Search for the cell housing the specified text and yield its (x, y) center coordinate. 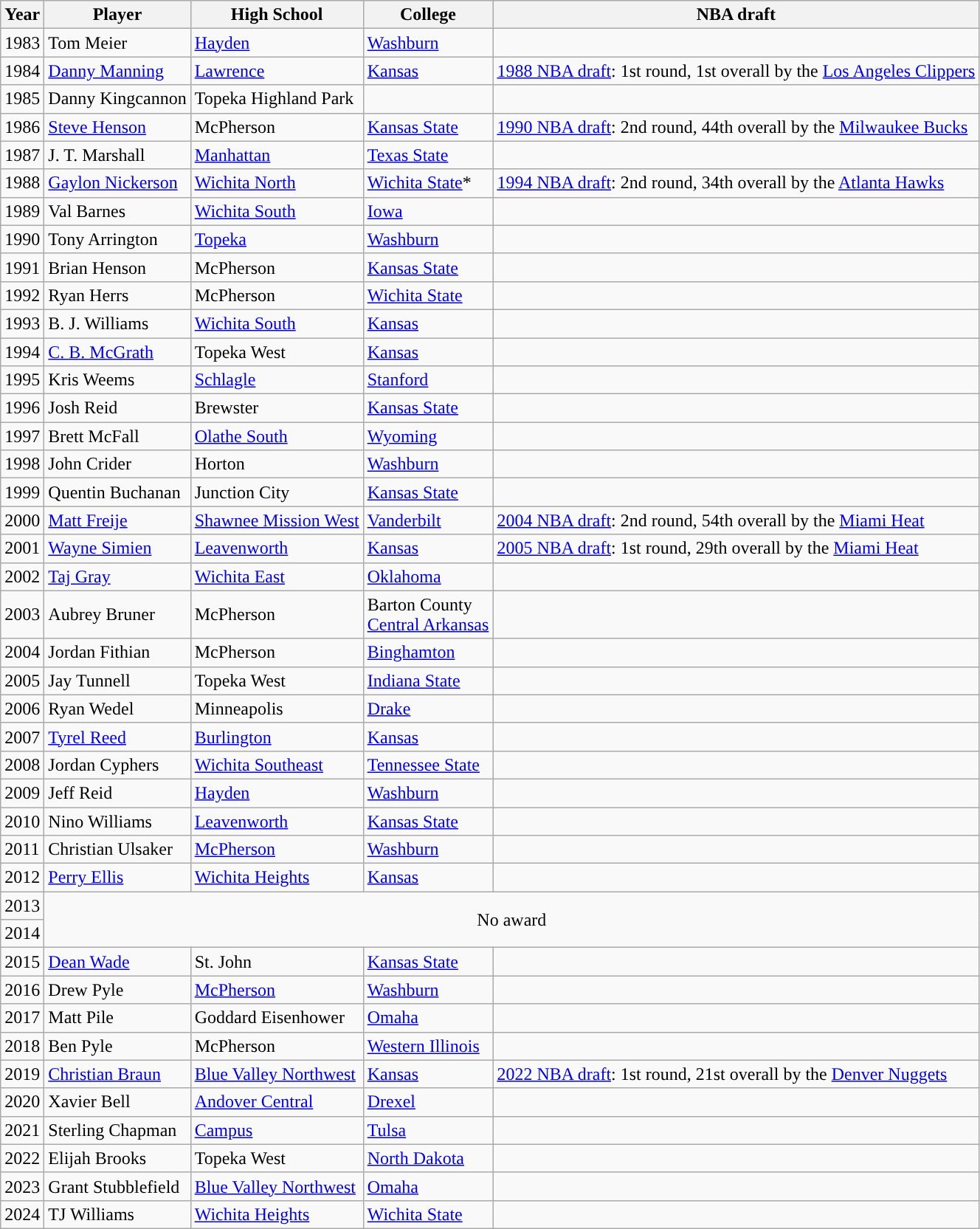
Tennessee State (428, 765)
J. T. Marshall (117, 155)
1998 (22, 464)
Matt Pile (117, 1018)
2005 NBA draft: 1st round, 29th overall by the Miami Heat (736, 548)
Christian Braun (117, 1074)
1990 NBA draft: 2nd round, 44th overall by the Milwaukee Bucks (736, 127)
Goddard Eisenhower (277, 1018)
St. John (277, 962)
Horton (277, 464)
Player (117, 15)
2014 (22, 934)
1988 NBA draft: 1st round, 1st overall by the Los Angeles Clippers (736, 71)
2003 (22, 614)
Junction City (277, 492)
Burlington (277, 737)
1994 (22, 352)
Nino Williams (117, 822)
2022 NBA draft: 1st round, 21st overall by the Denver Nuggets (736, 1074)
1988 (22, 183)
Drexel (428, 1102)
Drake (428, 709)
Drew Pyle (117, 990)
NBA draft (736, 15)
Tulsa (428, 1130)
Brian Henson (117, 267)
2006 (22, 709)
2019 (22, 1074)
Steve Henson (117, 127)
Val Barnes (117, 211)
Dean Wade (117, 962)
Wichita State* (428, 183)
2001 (22, 548)
1995 (22, 380)
C. B. McGrath (117, 352)
2012 (22, 878)
Tyrel Reed (117, 737)
2021 (22, 1130)
1990 (22, 239)
2002 (22, 576)
Aubrey Bruner (117, 614)
2000 (22, 520)
1991 (22, 267)
Wichita Southeast (277, 765)
1999 (22, 492)
1984 (22, 71)
Lawrence (277, 71)
Wayne Simien (117, 548)
Minneapolis (277, 709)
Gaylon Nickerson (117, 183)
Elijah Brooks (117, 1158)
Jay Tunnell (117, 681)
Jordan Fithian (117, 653)
Jordan Cyphers (117, 765)
Tom Meier (117, 43)
1992 (22, 295)
1989 (22, 211)
Ben Pyle (117, 1046)
Year (22, 15)
Stanford (428, 380)
Xavier Bell (117, 1102)
Quentin Buchanan (117, 492)
John Crider (117, 464)
Brewster (277, 408)
Texas State (428, 155)
Topeka (277, 239)
2005 (22, 681)
1985 (22, 99)
Jeff Reid (117, 793)
2024 (22, 1214)
Kris Weems (117, 380)
Vanderbilt (428, 520)
Schlagle (277, 380)
Topeka Highland Park (277, 99)
2018 (22, 1046)
Josh Reid (117, 408)
2009 (22, 793)
Shawnee Mission West (277, 520)
Wichita East (277, 576)
No award (512, 920)
1997 (22, 436)
Matt Freije (117, 520)
Manhattan (277, 155)
1993 (22, 323)
Taj Gray (117, 576)
1986 (22, 127)
Andover Central (277, 1102)
2008 (22, 765)
2004 NBA draft: 2nd round, 54th overall by the Miami Heat (736, 520)
2023 (22, 1186)
Danny Manning (117, 71)
1996 (22, 408)
2020 (22, 1102)
Binghamton (428, 653)
1994 NBA draft: 2nd round, 34th overall by the Atlanta Hawks (736, 183)
2004 (22, 653)
Grant Stubblefield (117, 1186)
2013 (22, 906)
Perry Ellis (117, 878)
Ryan Wedel (117, 709)
2007 (22, 737)
Olathe South (277, 436)
Indiana State (428, 681)
Ryan Herrs (117, 295)
2010 (22, 822)
Sterling Chapman (117, 1130)
Tony Arrington (117, 239)
2015 (22, 962)
1987 (22, 155)
Wyoming (428, 436)
Christian Ulsaker (117, 850)
Campus (277, 1130)
North Dakota (428, 1158)
Barton County Central Arkansas (428, 614)
2011 (22, 850)
Iowa (428, 211)
B. J. Williams (117, 323)
1983 (22, 43)
High School (277, 15)
Danny Kingcannon (117, 99)
College (428, 15)
TJ Williams (117, 1214)
2022 (22, 1158)
Wichita North (277, 183)
2017 (22, 1018)
2016 (22, 990)
Brett McFall (117, 436)
Western Illinois (428, 1046)
Oklahoma (428, 576)
